Capture the cell that displays the provided text and extract its [x, y] central coordinate. 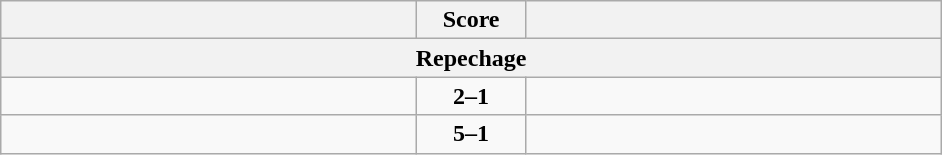
Score [472, 20]
5–1 [472, 134]
2–1 [472, 96]
Repechage [472, 58]
